Capture the cell that displays the provided text and extract its (X, Y) central coordinate. 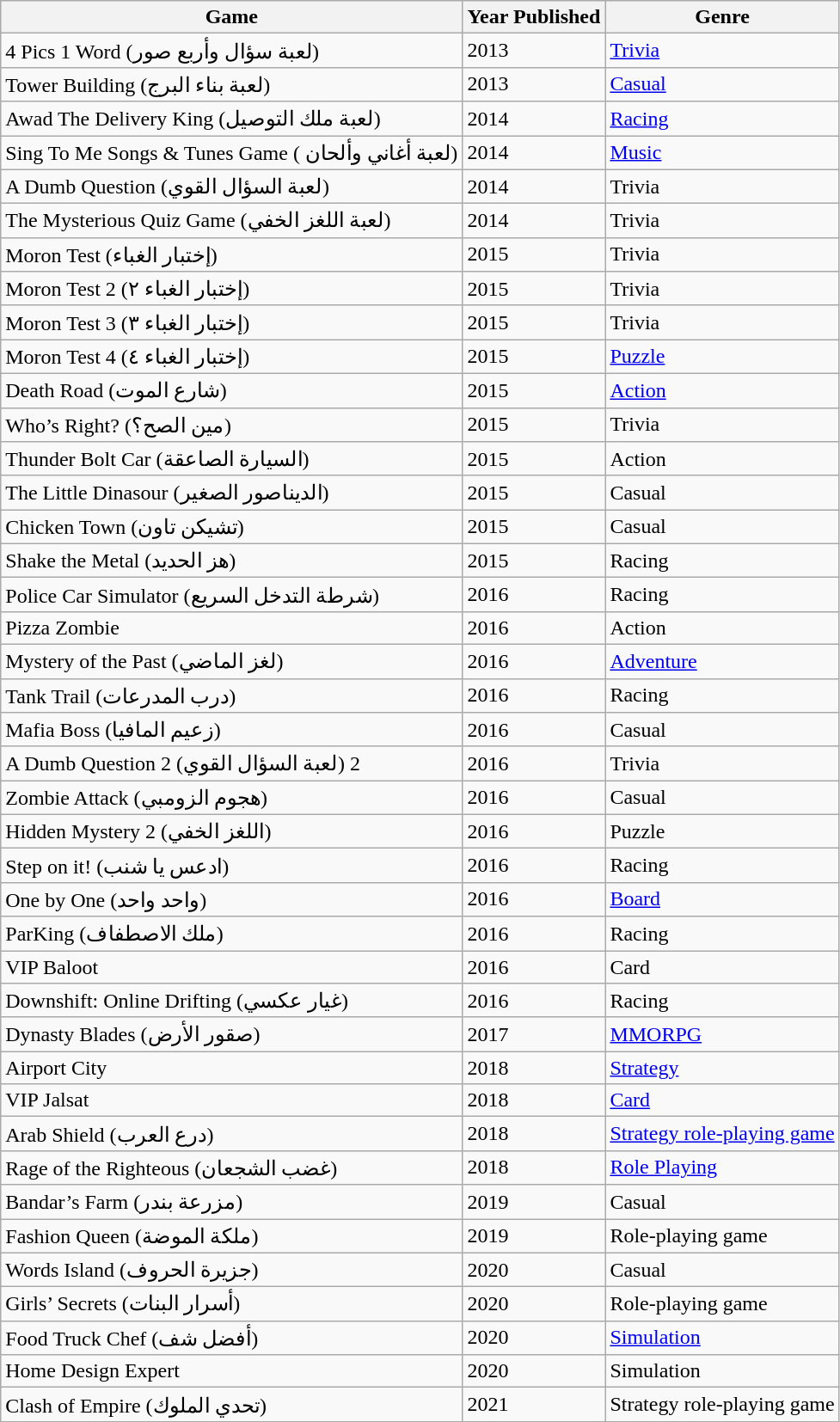
Bandar’s Farm (مزرعة بندر) (232, 1202)
Genre (722, 17)
Thunder Bolt Car (السيارة الصاعقة) (232, 459)
Moron Test 4 (إختبار الغباء ٤) (232, 357)
Year Published (534, 17)
Hidden Mystery 2 (اللغز الخفي) (232, 831)
Music (722, 153)
Moron Test 3 (إختبار الغباء ٣) (232, 322)
MMORPG (722, 1034)
Police Car Simulator (شرطة التدخل السريع) (232, 595)
Sing To Me Songs & Tunes Game ( لعبة أغاني وألحان) (232, 153)
Shake the Metal (هز الحديد) (232, 561)
4 Pics 1 Word (لعبة سؤال وأربع صور) (232, 51)
Food Truck Chef (أفضل شف) (232, 1338)
Tank Trail (درب المدرعات) (232, 696)
Board (722, 899)
Game (232, 17)
Mafia Boss (زعيم المافيا) (232, 730)
Downshift: Online Drifting (غيار عكسي) (232, 1001)
Clash of Empire (تحدي الملوك) (232, 1405)
The Little Dinasour (الديناصور الصغير) (232, 493)
Pizza Zombie (232, 628)
Adventure (722, 661)
2021 (534, 1405)
Dynasty Blades (صقور الأرض) (232, 1034)
Death Road (شارع الموت) (232, 390)
2017 (534, 1034)
Moron Test (إختبار الغباء) (232, 254)
The Mysterious Quiz Game (لعبة اللغز الخفي) (232, 221)
Home Design Expert (232, 1371)
Words Island (جزيرة الحروف) (232, 1270)
Rage of the Righteous (غضب الشجعان) (232, 1168)
A Dumb Question (لعبة السؤال القوي) (232, 187)
Tower Building (لعبة بناء البرج) (232, 84)
Fashion Queen (ملكة الموضة) (232, 1236)
Awad The Delivery King (لعبة ملك التوصيل) (232, 119)
Arab Shield (درع العرب) (232, 1134)
Strategy (722, 1068)
Step on it! (ادعس يا شنب) (232, 866)
Role Playing (722, 1168)
A Dumb Question 2 (لعبة السؤال القوي) 2 (232, 763)
Mystery of the Past (لغز الماضي) (232, 661)
Girls’ Secrets (أسرار البنات) (232, 1304)
ParKing (ملك الاصطفاف) (232, 934)
Zombie Attack (هجوم الزومبي) (232, 798)
Airport City (232, 1068)
VIP Baloot (232, 967)
Moron Test 2 (إختبار الغباء ٢) (232, 289)
Chicken Town (تشيكن تاون) (232, 527)
VIP Jalsat (232, 1100)
One by One (واحد واحد) (232, 899)
Who’s Right? (مين الصح؟) (232, 425)
